Output the [x, y] coordinate of the center of the cell containing the given text.  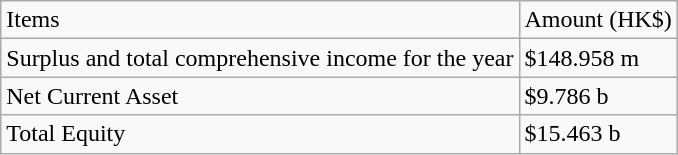
$9.786 b [598, 96]
Amount (HK$) [598, 20]
Items [260, 20]
$148.958 m [598, 58]
Total Equity [260, 134]
$15.463 b [598, 134]
Surplus and total comprehensive income for the year [260, 58]
Net Current Asset [260, 96]
